Capture the cell that displays the provided text and extract its [X, Y] central coordinate. 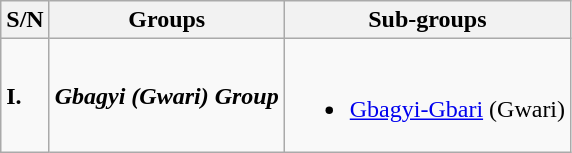
Gbagyi-Gbari (Gwari) [427, 96]
Sub-groups [427, 20]
Groups [166, 20]
Gbagyi (Gwari) Group [166, 96]
S/N [25, 20]
I. [25, 96]
